Capture the cell that displays the provided text and extract its (x, y) central coordinate. 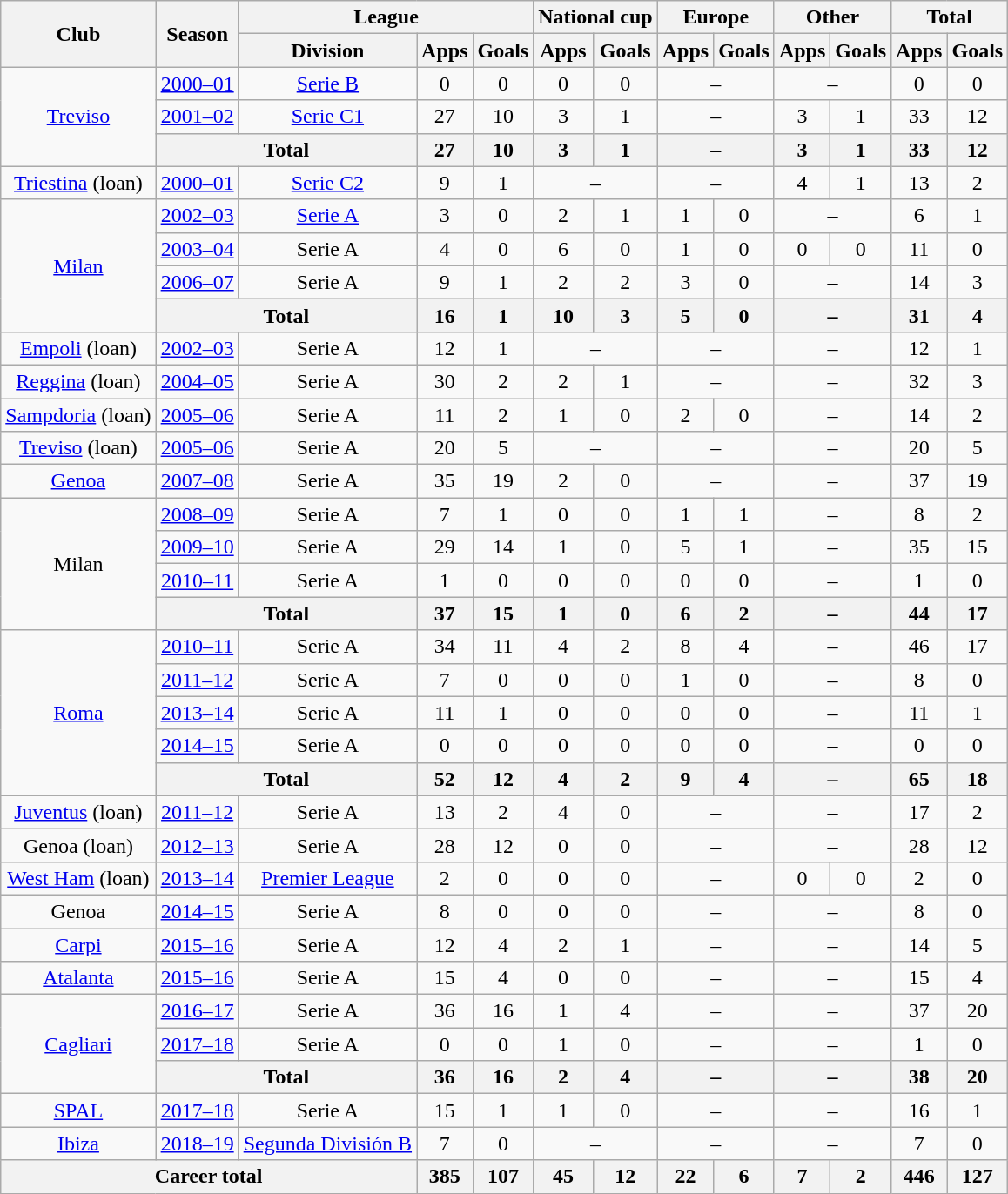
Cagliari (78, 1044)
Europe (716, 17)
Roma (78, 713)
65 (919, 779)
46 (919, 647)
League (386, 17)
2018–19 (197, 1144)
45 (563, 1177)
West Ham (loan) (78, 878)
SPAL (78, 1110)
Premier League (327, 878)
2007–08 (197, 481)
107 (503, 1177)
2003–04 (197, 249)
Sampdoria (loan) (78, 415)
Treviso (78, 117)
Atalanta (78, 978)
Carpi (78, 944)
Other (832, 17)
Triestina (loan) (78, 183)
127 (978, 1177)
2016–17 (197, 1011)
2001–02 (197, 117)
Division (327, 50)
2006–07 (197, 282)
Genoa (loan) (78, 845)
38 (919, 1077)
32 (919, 381)
18 (978, 779)
Club (78, 34)
31 (919, 315)
Serie B (327, 84)
385 (445, 1177)
2008–09 (197, 514)
Reggina (loan) (78, 381)
446 (919, 1177)
2004–05 (197, 381)
Season (197, 34)
Career total (209, 1177)
30 (445, 381)
Juventus (loan) (78, 812)
Ibiza (78, 1144)
Serie C1 (327, 117)
Empoli (loan) (78, 348)
29 (445, 547)
Treviso (loan) (78, 448)
National cup (595, 17)
22 (685, 1177)
34 (445, 647)
2012–13 (197, 845)
52 (445, 779)
Segunda División B (327, 1144)
Serie C2 (327, 183)
2009–10 (197, 547)
44 (919, 614)
